Pinpoint the cell where the given text exists, returning its (x, y) midpoint coordinate. 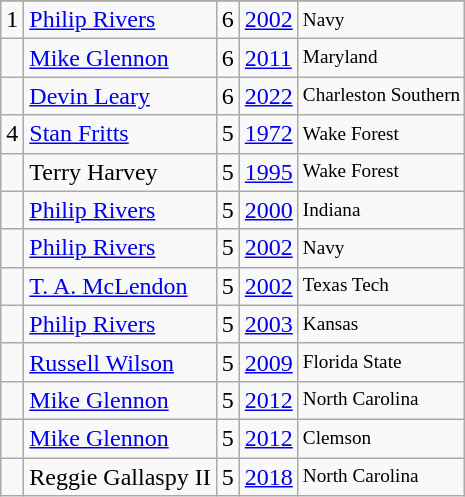
Terry Harvey (120, 172)
2018 (268, 477)
Indiana (381, 210)
Texas Tech (381, 286)
4 (12, 134)
Reggie Gallaspy II (120, 477)
2011 (268, 58)
Clemson (381, 438)
Russell Wilson (120, 362)
Stan Fritts (120, 134)
2003 (268, 324)
Maryland (381, 58)
1995 (268, 172)
Devin Leary (120, 96)
Florida State (381, 362)
2009 (268, 362)
Charleston Southern (381, 96)
1972 (268, 134)
1 (12, 20)
2000 (268, 210)
Kansas (381, 324)
2022 (268, 96)
T. A. McLendon (120, 286)
